From the cell containing the given text, extract its center point as (X, Y) coordinate. 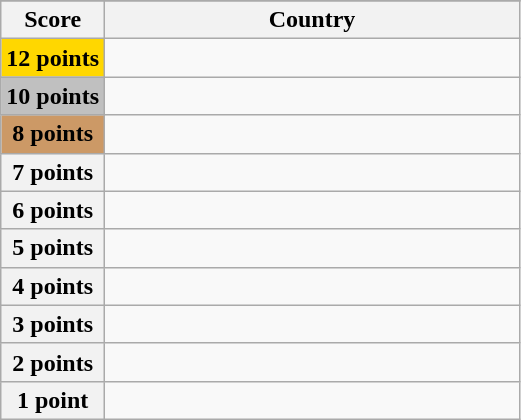
12 points (53, 58)
10 points (53, 96)
7 points (53, 172)
8 points (53, 134)
4 points (53, 286)
Country (312, 20)
1 point (53, 400)
2 points (53, 362)
3 points (53, 324)
Score (53, 20)
6 points (53, 210)
5 points (53, 248)
